Output the (X, Y) coordinate of the center of the cell containing the given text.  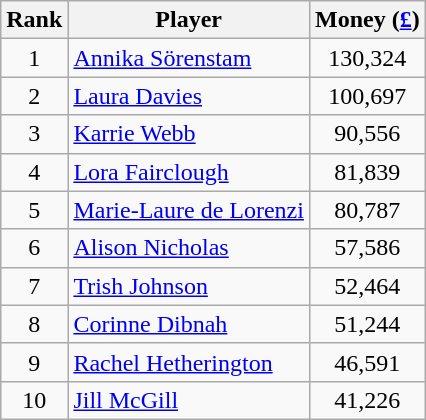
Lora Fairclough (189, 172)
81,839 (367, 172)
9 (34, 362)
Trish Johnson (189, 286)
Marie-Laure de Lorenzi (189, 210)
6 (34, 248)
7 (34, 286)
Rachel Hetherington (189, 362)
10 (34, 400)
2 (34, 96)
1 (34, 58)
51,244 (367, 324)
5 (34, 210)
Jill McGill (189, 400)
Money (£) (367, 20)
46,591 (367, 362)
4 (34, 172)
Player (189, 20)
Annika Sörenstam (189, 58)
Rank (34, 20)
Alison Nicholas (189, 248)
80,787 (367, 210)
Karrie Webb (189, 134)
3 (34, 134)
Corinne Dibnah (189, 324)
57,586 (367, 248)
Laura Davies (189, 96)
130,324 (367, 58)
41,226 (367, 400)
52,464 (367, 286)
8 (34, 324)
100,697 (367, 96)
90,556 (367, 134)
